Search for the cell housing the specified text and yield its [X, Y] center coordinate. 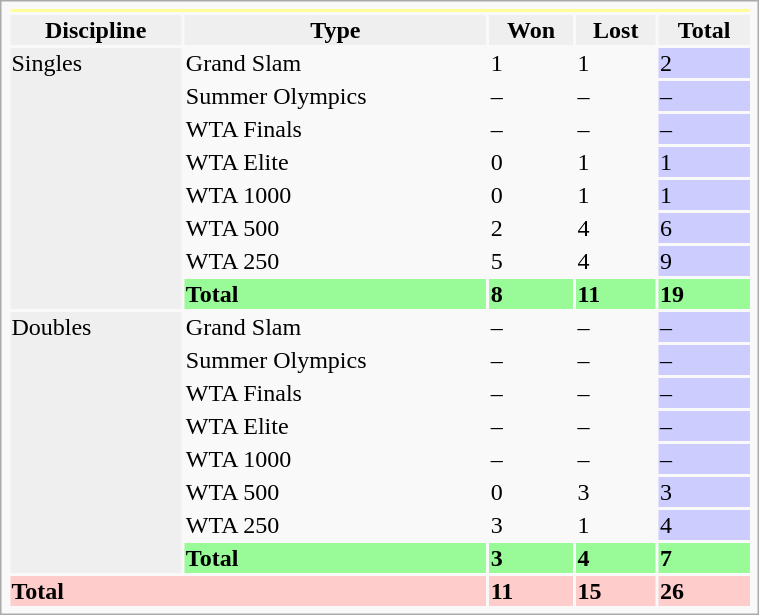
Discipline [96, 30]
15 [616, 591]
9 [704, 261]
6 [704, 228]
26 [704, 591]
Singles [96, 178]
5 [531, 261]
19 [704, 294]
8 [531, 294]
Doubles [96, 442]
7 [704, 558]
Lost [616, 30]
Type [335, 30]
Won [531, 30]
